Return (x, y) of the center of cell containing provided text 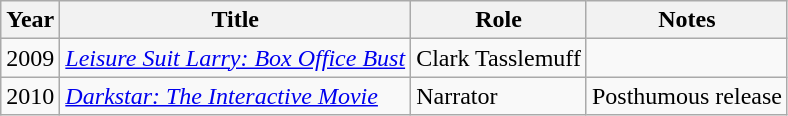
Posthumous release (686, 96)
Year (30, 20)
Darkstar: The Interactive Movie (236, 96)
Clark Tasslemuff (499, 58)
Title (236, 20)
Narrator (499, 96)
Leisure Suit Larry: Box Office Bust (236, 58)
2009 (30, 58)
Notes (686, 20)
Role (499, 20)
2010 (30, 96)
